Search for the cell housing the specified text and yield its [X, Y] center coordinate. 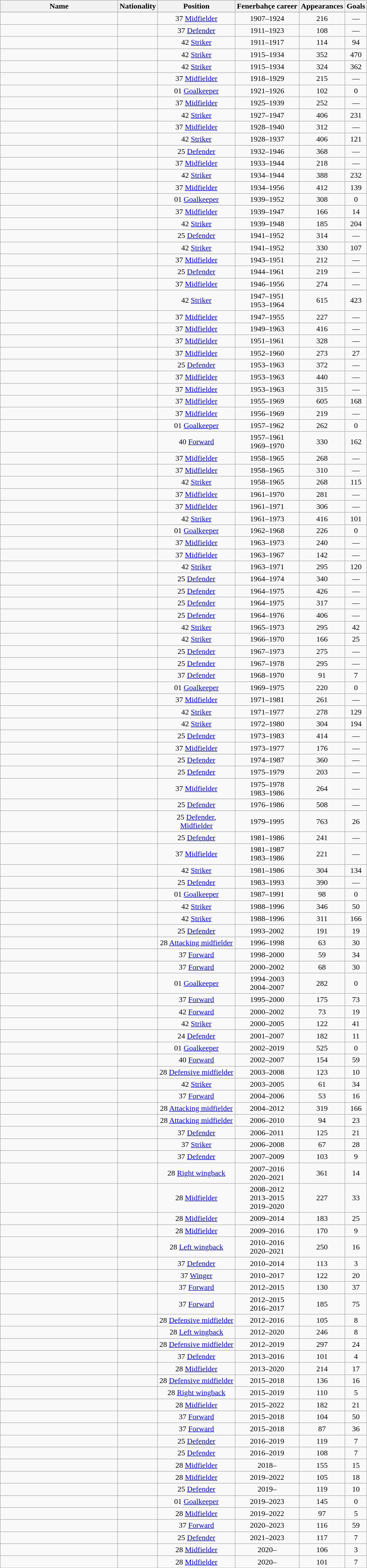
139 [356, 188]
23 [356, 1120]
2020–2023 [267, 1525]
317 [322, 603]
346 [322, 906]
1966–1970 [267, 639]
1957–19611969–1970 [267, 442]
1947–1955 [267, 317]
4 [356, 1356]
120 [356, 567]
27 [356, 353]
1932–1946 [267, 151]
2004–2012 [267, 1108]
162 [356, 442]
1967–1978 [267, 663]
37 [356, 1288]
154 [322, 1060]
1987–1991 [267, 894]
103 [322, 1156]
282 [322, 984]
1996–1998 [267, 943]
115 [356, 482]
11 [356, 1036]
28 [356, 1144]
37 Winger [196, 1275]
1975–19781983–1986 [267, 789]
1939–1948 [267, 224]
87 [322, 1429]
246 [322, 1332]
220 [322, 688]
470 [356, 55]
615 [322, 300]
605 [322, 401]
53 [322, 1096]
Appearances [322, 6]
107 [356, 248]
24 Defender [196, 1036]
1928–1937 [267, 139]
328 [322, 341]
36 [356, 1429]
1918–1929 [267, 79]
361 [322, 1173]
212 [322, 260]
2012–2015 [267, 1288]
1963–1971 [267, 567]
2002–2007 [267, 1060]
426 [322, 591]
1965–1973 [267, 627]
312 [322, 127]
368 [322, 151]
168 [356, 401]
1928–1940 [267, 127]
275 [322, 651]
Goals [356, 6]
1961–1973 [267, 518]
1974–1987 [267, 760]
2012–2020 [267, 1332]
145 [322, 1501]
2008–20122013–20152019–2020 [267, 1198]
24 [356, 1344]
2003–2005 [267, 1084]
412 [322, 188]
1956–1969 [267, 413]
1976–1986 [267, 805]
117 [322, 1538]
130 [322, 1288]
41 [356, 1024]
231 [356, 115]
2003–2008 [267, 1072]
134 [356, 870]
1921–1926 [267, 91]
106 [322, 1550]
1952–1960 [267, 353]
97 [322, 1513]
232 [356, 175]
2006–2011 [267, 1132]
314 [322, 236]
1975–1979 [267, 772]
1946–1956 [267, 284]
763 [322, 821]
1998–2000 [267, 955]
129 [356, 712]
Name [59, 6]
308 [322, 200]
155 [322, 1465]
306 [322, 506]
183 [322, 1219]
42 Forward [196, 1012]
42 [356, 627]
221 [322, 854]
1964–1974 [267, 579]
1964–1976 [267, 615]
1993–2002 [267, 931]
75 [356, 1304]
203 [322, 772]
176 [322, 748]
1911–1923 [267, 30]
114 [322, 43]
1973–1983 [267, 736]
2004–2006 [267, 1096]
372 [322, 365]
216 [322, 18]
1963–1973 [267, 543]
261 [322, 700]
273 [322, 353]
311 [322, 919]
1969–1975 [267, 688]
214 [322, 1368]
1925–1939 [267, 103]
2019– [267, 1489]
20 [356, 1275]
2006–2008 [267, 1144]
175 [322, 1000]
91 [322, 675]
2002–2019 [267, 1048]
1961–1970 [267, 494]
25 Defender,Midfielder [196, 821]
2018– [267, 1465]
215 [322, 79]
2000–2005 [267, 1024]
1934–1944 [267, 175]
2013–2020 [267, 1368]
1994–20032004–2007 [267, 984]
274 [322, 284]
2007–2009 [267, 1156]
2010–20162020–2021 [267, 1247]
204 [356, 224]
2015–2019 [267, 1393]
1944–1961 [267, 272]
1963–1967 [267, 555]
1971–1977 [267, 712]
110 [322, 1393]
1951–1961 [267, 341]
37 Striker [196, 1144]
1961–1971 [267, 506]
440 [322, 377]
104 [322, 1417]
1939–1952 [267, 200]
1907–1924 [267, 18]
281 [322, 494]
2001–2007 [267, 1036]
250 [322, 1247]
1933–1944 [267, 163]
1955–1969 [267, 401]
61 [322, 1084]
1943–1951 [267, 260]
218 [322, 163]
113 [322, 1263]
2012–2019 [267, 1344]
352 [322, 55]
414 [322, 736]
125 [322, 1132]
2006–2010 [267, 1120]
2021–2023 [267, 1538]
33 [356, 1198]
241 [322, 838]
2010–2014 [267, 1263]
340 [322, 579]
1939–1947 [267, 212]
2012–2016 [267, 1320]
1971–1981 [267, 700]
388 [322, 175]
2013–2016 [267, 1356]
1947–19511953–1964 [267, 300]
18 [356, 1477]
98 [322, 894]
Fenerbahçe career [267, 6]
2007–20162020–2021 [267, 1173]
1949–1963 [267, 329]
121 [356, 139]
315 [322, 389]
1911–1917 [267, 43]
136 [322, 1380]
123 [322, 1072]
1983–1993 [267, 882]
1968–1970 [267, 675]
360 [322, 760]
264 [322, 789]
67 [322, 1144]
170 [322, 1231]
390 [322, 882]
1934–1956 [267, 188]
252 [322, 103]
Nationality [138, 6]
191 [322, 931]
297 [322, 1344]
2012–20152016–2017 [267, 1304]
2009–2016 [267, 1231]
319 [322, 1108]
2015–2022 [267, 1405]
Position [196, 6]
68 [322, 967]
1981–19871983–1986 [267, 854]
525 [322, 1048]
262 [322, 425]
1972–1980 [267, 724]
15 [356, 1465]
17 [356, 1368]
278 [322, 712]
1927–1947 [267, 115]
1979–1995 [267, 821]
26 [356, 821]
310 [322, 470]
1995–2000 [267, 1000]
63 [322, 943]
102 [322, 91]
240 [322, 543]
1967–1973 [267, 651]
116 [322, 1525]
2010–2017 [267, 1275]
142 [322, 555]
1957–1962 [267, 425]
508 [322, 805]
1962–1968 [267, 530]
194 [356, 724]
2019–2023 [267, 1501]
362 [356, 67]
2009–2014 [267, 1219]
226 [322, 530]
423 [356, 300]
324 [322, 67]
1973–1977 [267, 748]
